Provide the (X, Y) coordinate of the cell's center where the given text is located.  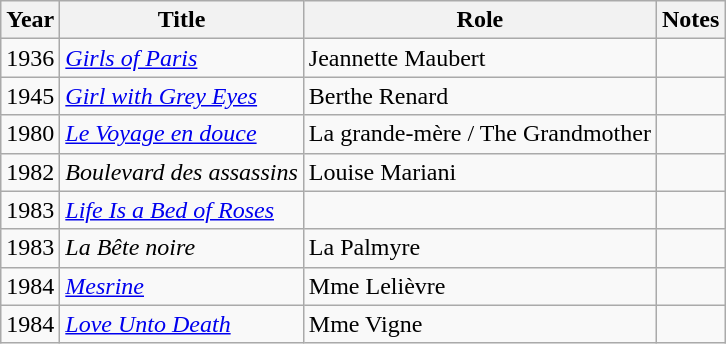
Le Voyage en douce (182, 134)
Notes (690, 20)
Girl with Grey Eyes (182, 96)
1982 (30, 172)
Jeannette Maubert (480, 58)
La Palmyre (480, 248)
Mesrine (182, 286)
Life Is a Bed of Roses (182, 210)
Louise Mariani (480, 172)
Berthe Renard (480, 96)
La Bête noire (182, 248)
La grande-mère / The Grandmother (480, 134)
1936 (30, 58)
Mme Vigne (480, 324)
Role (480, 20)
Mme Lelièvre (480, 286)
Girls of Paris (182, 58)
1945 (30, 96)
Love Unto Death (182, 324)
Year (30, 20)
Title (182, 20)
Boulevard des assassins (182, 172)
1980 (30, 134)
